Output the (X, Y) coordinate of the center of the cell containing the given text.  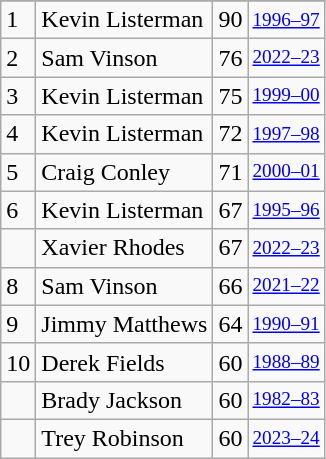
8 (18, 286)
6 (18, 210)
5 (18, 172)
2023–24 (286, 438)
90 (230, 20)
2 (18, 58)
64 (230, 324)
75 (230, 96)
Xavier Rhodes (124, 248)
10 (18, 362)
9 (18, 324)
2000–01 (286, 172)
1 (18, 20)
1999–00 (286, 96)
66 (230, 286)
76 (230, 58)
1988–89 (286, 362)
3 (18, 96)
71 (230, 172)
72 (230, 134)
Trey Robinson (124, 438)
Brady Jackson (124, 400)
1997–98 (286, 134)
1995–96 (286, 210)
1996–97 (286, 20)
2021–22 (286, 286)
1990–91 (286, 324)
Jimmy Matthews (124, 324)
4 (18, 134)
Craig Conley (124, 172)
1982–83 (286, 400)
Derek Fields (124, 362)
